Detect which cell encompasses the target text, then output its [X, Y] center coordinate. 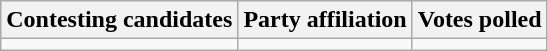
Contesting candidates [120, 20]
Votes polled [480, 20]
Party affiliation [325, 20]
